Return [x, y] of the center of cell containing provided text 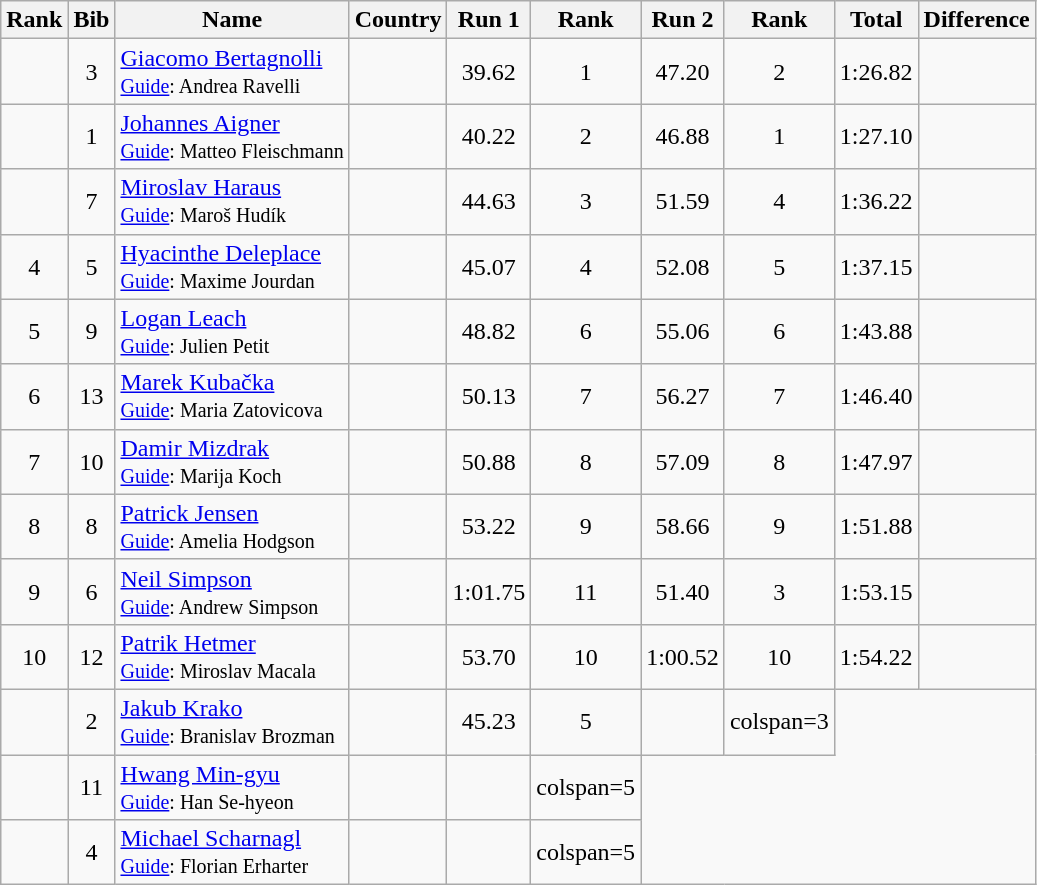
48.82 [489, 332]
13 [92, 396]
Country [398, 20]
1:01.75 [489, 592]
Run 1 [489, 20]
Name [232, 20]
1:53.15 [876, 592]
1:54.22 [876, 656]
colspan=3 [779, 722]
45.23 [489, 722]
Hyacinthe DeleplaceGuide: Maxime Jourdan [232, 266]
Run 2 [683, 20]
56.27 [683, 396]
Bib [92, 20]
1:27.10 [876, 136]
1:51.88 [876, 526]
57.09 [683, 462]
53.70 [489, 656]
45.07 [489, 266]
Difference [976, 20]
1:00.52 [683, 656]
Patrick JensenGuide: Amelia Hodgson [232, 526]
39.62 [489, 72]
Giacomo BertagnolliGuide: Andrea Ravelli [232, 72]
50.13 [489, 396]
47.20 [683, 72]
Johannes AignerGuide: Matteo Fleischmann [232, 136]
Jakub KrakoGuide: Branislav Brozman [232, 722]
58.66 [683, 526]
51.40 [683, 592]
51.59 [683, 202]
50.88 [489, 462]
46.88 [683, 136]
55.06 [683, 332]
Michael ScharnaglGuide: Florian Erharter [232, 852]
1:46.40 [876, 396]
52.08 [683, 266]
1:36.22 [876, 202]
40.22 [489, 136]
Hwang Min-gyuGuide: Han Se-hyeon [232, 786]
1:43.88 [876, 332]
53.22 [489, 526]
Total [876, 20]
1:26.82 [876, 72]
Patrik HetmerGuide: Miroslav Macala [232, 656]
1:37.15 [876, 266]
Miroslav HarausGuide: Maroš Hudík [232, 202]
44.63 [489, 202]
Logan LeachGuide: Julien Petit [232, 332]
Neil SimpsonGuide: Andrew Simpson [232, 592]
12 [92, 656]
Marek KubačkaGuide: Maria Zatovicova [232, 396]
Damir MizdrakGuide: Marija Koch [232, 462]
1:47.97 [876, 462]
